Provide the (x, y) coordinate of the cell's center where the given text is located.  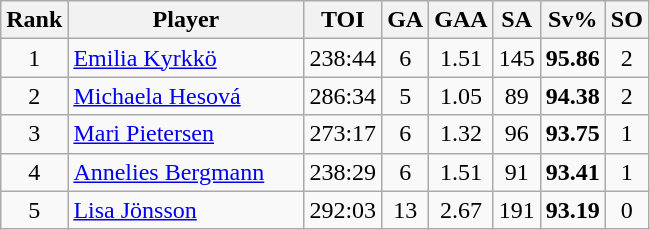
Annelies Bergmann (186, 172)
GAA (461, 20)
273:17 (343, 134)
SA (516, 20)
2.67 (461, 210)
145 (516, 58)
Mari Pietersen (186, 134)
93.41 (572, 172)
286:34 (343, 96)
Emilia Kyrkkö (186, 58)
Player (186, 20)
13 (406, 210)
93.19 (572, 210)
93.75 (572, 134)
3 (34, 134)
Sv% (572, 20)
238:44 (343, 58)
238:29 (343, 172)
SO (626, 20)
94.38 (572, 96)
Rank (34, 20)
96 (516, 134)
292:03 (343, 210)
1.32 (461, 134)
TOI (343, 20)
95.86 (572, 58)
1.05 (461, 96)
4 (34, 172)
89 (516, 96)
0 (626, 210)
Lisa Jönsson (186, 210)
Michaela Hesová (186, 96)
GA (406, 20)
91 (516, 172)
191 (516, 210)
